Determine the (X, Y) coordinate at the center of the cell enclosing the given text.  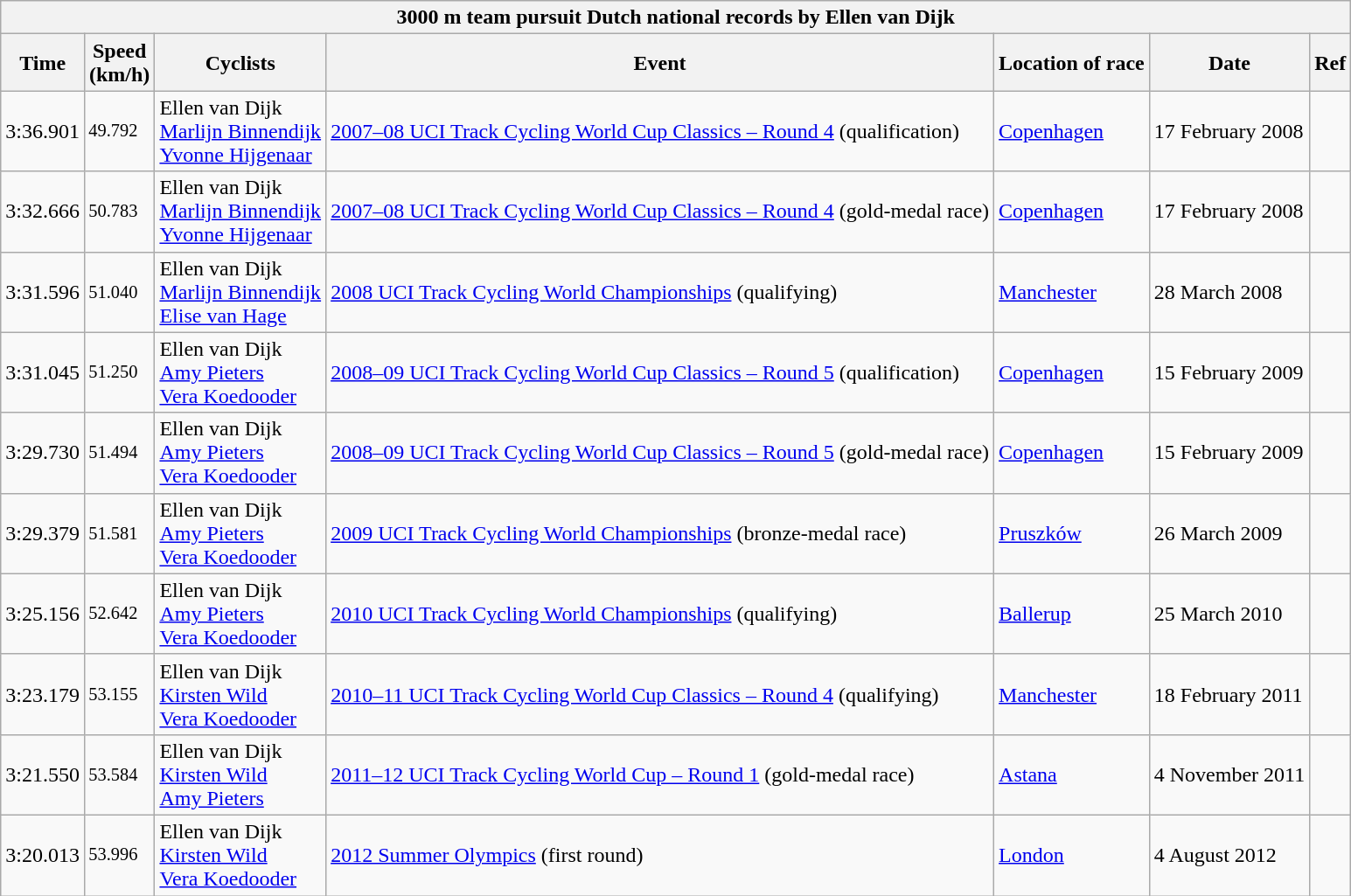
18 February 2011 (1229, 694)
53.996 (119, 855)
51.581 (119, 533)
2012 Summer Olympics (first round) (660, 855)
3:36.901 (43, 131)
3:29.379 (43, 533)
2008–09 UCI Track Cycling World Cup Classics – Round 5 (gold-medal race) (660, 453)
53.584 (119, 774)
2010–11 UCI Track Cycling World Cup Classics – Round 4 (qualifying) (660, 694)
Event (660, 63)
4 August 2012 (1229, 855)
2011–12 UCI Track Cycling World Cup – Round 1 (gold-medal race) (660, 774)
4 November 2011 (1229, 774)
50.783 (119, 212)
25 March 2010 (1229, 614)
26 March 2009 (1229, 533)
3:20.013 (43, 855)
Location of race (1072, 63)
49.792 (119, 131)
Ballerup (1072, 614)
2007–08 UCI Track Cycling World Cup Classics – Round 4 (qualification) (660, 131)
51.494 (119, 453)
2010 UCI Track Cycling World Championships (qualifying) (660, 614)
Ellen van DijkMarlijn BinnendijkElise van Hage (240, 292)
Cyclists (240, 63)
3:31.596 (43, 292)
Time (43, 63)
Date (1229, 63)
3:31.045 (43, 372)
3:23.179 (43, 694)
2008–09 UCI Track Cycling World Cup Classics – Round 5 (qualification) (660, 372)
52.642 (119, 614)
Astana (1072, 774)
51.040 (119, 292)
53.155 (119, 694)
3000 m team pursuit Dutch national records by Ellen van Dijk (676, 17)
3:32.666 (43, 212)
2009 UCI Track Cycling World Championships (bronze-medal race) (660, 533)
51.250 (119, 372)
2007–08 UCI Track Cycling World Cup Classics – Round 4 (gold-medal race) (660, 212)
Pruszków (1072, 533)
2008 UCI Track Cycling World Championships (qualifying) (660, 292)
28 March 2008 (1229, 292)
Ref (1331, 63)
Ellen van DijkKirsten WildAmy Pieters (240, 774)
3:21.550 (43, 774)
3:25.156 (43, 614)
3:29.730 (43, 453)
Speed(km/h) (119, 63)
London (1072, 855)
